From the cell containing the given text, extract its center point as (x, y) coordinate. 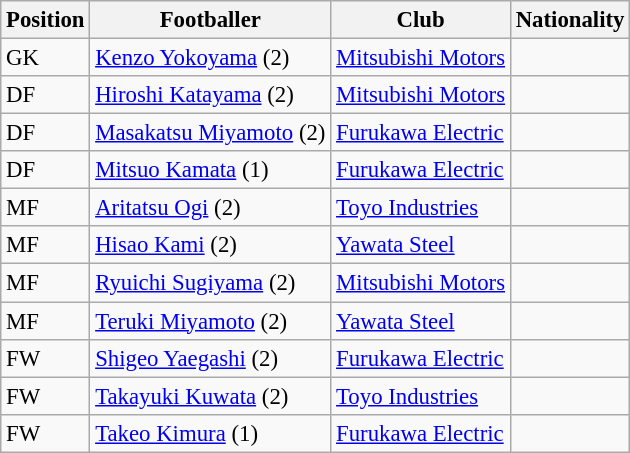
Teruki Miyamoto (2) (210, 321)
Shigeo Yaegashi (2) (210, 358)
GK (46, 58)
Mitsuo Kamata (1) (210, 170)
Nationality (570, 20)
Hisao Kami (2) (210, 245)
Club (421, 20)
Hiroshi Katayama (2) (210, 95)
Masakatsu Miyamoto (2) (210, 133)
Ryuichi Sugiyama (2) (210, 283)
Position (46, 20)
Kenzo Yokoyama (2) (210, 58)
Footballer (210, 20)
Takayuki Kuwata (2) (210, 396)
Aritatsu Ogi (2) (210, 208)
Takeo Kimura (1) (210, 433)
